Scan for the cell matching the given text and deliver its [X, Y] coordinate at center. 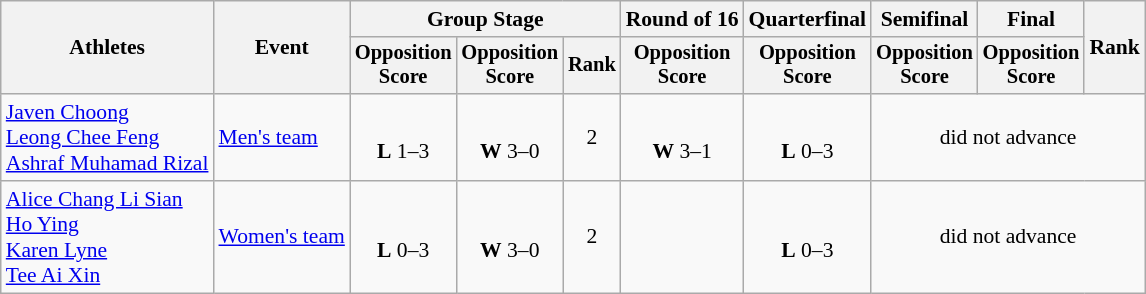
Women's team [281, 237]
Athletes [108, 48]
Round of 16 [682, 19]
Event [281, 48]
Quarterfinal [808, 19]
Javen ChoongLeong Chee FengAshraf Muhamad Rizal [108, 138]
Men's team [281, 138]
Semifinal [924, 19]
Group Stage [486, 19]
L 1–3 [404, 138]
Alice Chang Li SianHo YingKaren LyneTee Ai Xin [108, 237]
W 3–1 [682, 138]
Final [1032, 19]
